Capture the cell that displays the provided text and extract its [x, y] central coordinate. 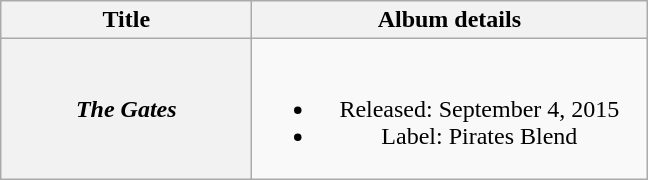
Released: September 4, 2015Label: Pirates Blend [450, 109]
Title [126, 20]
Album details [450, 20]
The Gates [126, 109]
